Capture the cell that displays the provided text and extract its [x, y] central coordinate. 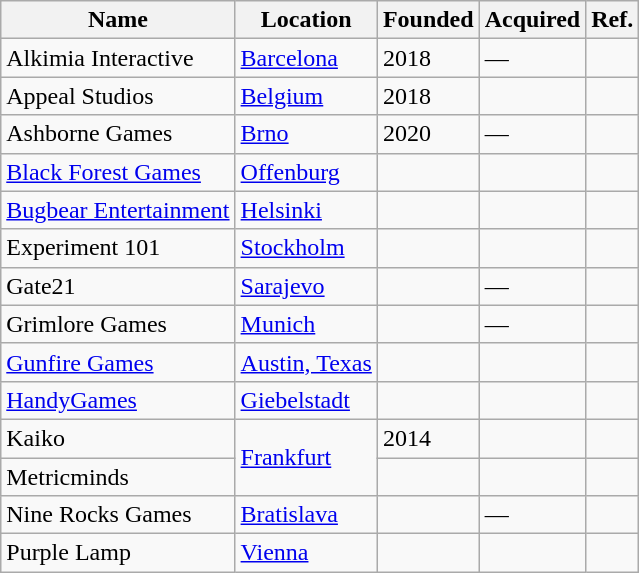
Gate21 [118, 286]
Helsinki [306, 210]
Alkimia Interactive [118, 58]
Offenburg [306, 172]
Acquired [532, 20]
Munich [306, 324]
Purple Lamp [118, 553]
Vienna [306, 553]
Belgium [306, 96]
Nine Rocks Games [118, 515]
Austin, Texas [306, 362]
Founded [428, 20]
Stockholm [306, 248]
Ref. [612, 20]
Gunfire Games [118, 362]
Frankfurt [306, 457]
2014 [428, 438]
Kaiko [118, 438]
Experiment 101 [118, 248]
Ashborne Games [118, 134]
Giebelstadt [306, 400]
Bugbear Entertainment [118, 210]
2020 [428, 134]
Black Forest Games [118, 172]
Sarajevo [306, 286]
Name [118, 20]
Brno [306, 134]
Metricminds [118, 477]
Appeal Studios [118, 96]
Bratislava [306, 515]
Location [306, 20]
Barcelona [306, 58]
Grimlore Games [118, 324]
HandyGames [118, 400]
